Return the [X, Y] coordinate for the center point of the cell that contains the specified text.  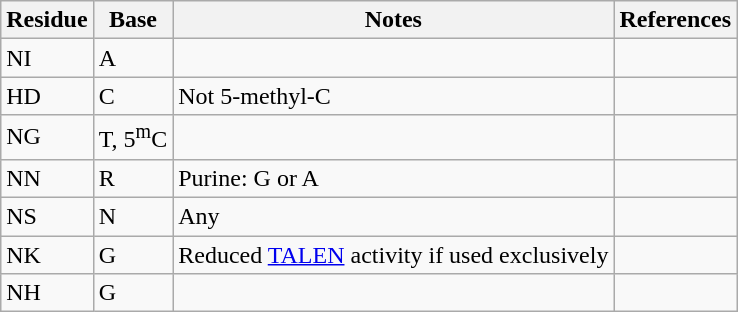
Purine: G or A [394, 178]
References [676, 20]
NS [47, 217]
N [133, 217]
NG [47, 138]
C [133, 96]
Residue [47, 20]
HD [47, 96]
NN [47, 178]
Reduced TALEN activity if used exclusively [394, 255]
NK [47, 255]
Not 5-methyl-C [394, 96]
R [133, 178]
Any [394, 217]
NI [47, 58]
T, 5mC [133, 138]
Notes [394, 20]
NH [47, 293]
Base [133, 20]
A [133, 58]
